Determine the [x, y] coordinate at the center of the cell enclosing the given text.  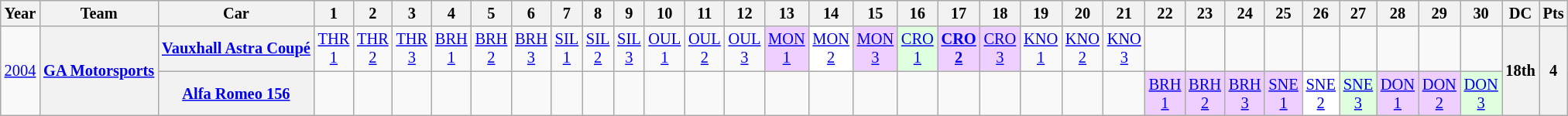
Car [236, 13]
Alfa Romeo 156 [236, 94]
20 [1083, 13]
OUL1 [664, 49]
16 [918, 13]
17 [959, 13]
THR1 [334, 49]
23 [1205, 13]
DC [1521, 13]
12 [745, 13]
18 [1000, 13]
CRO3 [1000, 49]
3 [412, 13]
CRO1 [918, 49]
SIL3 [629, 49]
KNO3 [1124, 49]
15 [875, 13]
SNE2 [1321, 94]
29 [1439, 13]
Team [99, 13]
SIL1 [567, 49]
11 [705, 13]
DON2 [1439, 94]
OUL3 [745, 49]
SNE3 [1358, 94]
GA Motorsports [99, 71]
28 [1398, 13]
26 [1321, 13]
OUL2 [705, 49]
DON1 [1398, 94]
6 [531, 13]
21 [1124, 13]
KNO2 [1083, 49]
7 [567, 13]
SIL2 [598, 49]
Vauxhall Astra Coupé [236, 49]
25 [1283, 13]
22 [1165, 13]
8 [598, 13]
Pts [1553, 13]
5 [492, 13]
MON2 [830, 49]
MON1 [787, 49]
THR3 [412, 49]
KNO1 [1041, 49]
13 [787, 13]
27 [1358, 13]
10 [664, 13]
30 [1481, 13]
CRO2 [959, 49]
SNE1 [1283, 94]
2 [372, 13]
18th [1521, 71]
Year [20, 13]
24 [1245, 13]
9 [629, 13]
1 [334, 13]
14 [830, 13]
THR2 [372, 49]
DON3 [1481, 94]
2004 [20, 71]
19 [1041, 13]
MON3 [875, 49]
